From the cell containing the given text, extract its center point as (X, Y) coordinate. 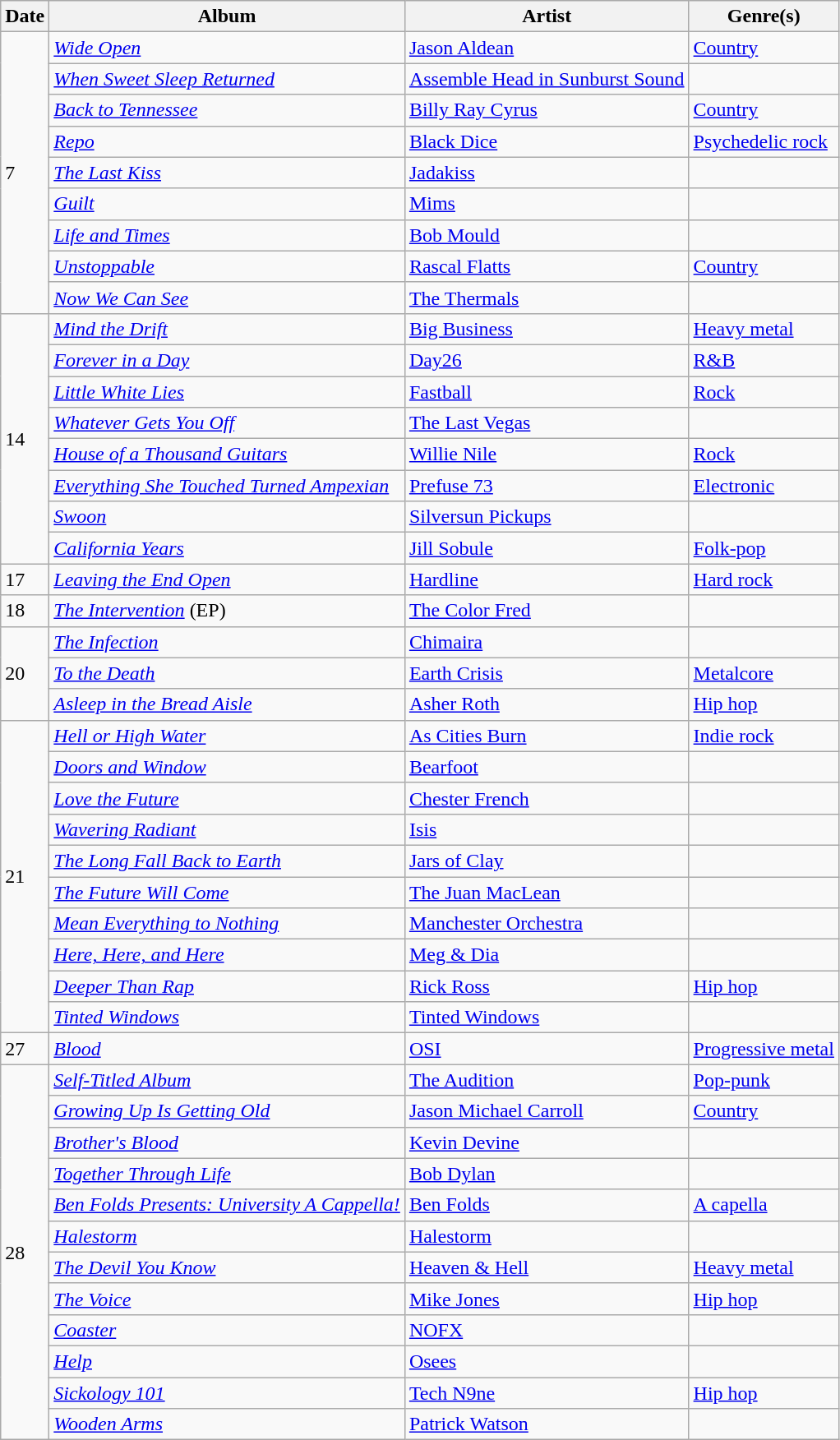
The Devil You Know (227, 1267)
Psychedelic rock (764, 141)
Pop-punk (764, 1080)
Jadakiss (547, 173)
Wavering Radiant (227, 829)
Date (25, 16)
Willie Nile (547, 455)
Fastball (547, 392)
Whatever Gets You Off (227, 423)
Prefuse 73 (547, 486)
Day26 (547, 360)
Tech N9ne (547, 1393)
Doors and Window (227, 767)
Love the Future (227, 798)
Bob Dylan (547, 1174)
When Sweet Sleep Returned (227, 79)
Little White Lies (227, 392)
Together Through Life (227, 1174)
21 (25, 876)
As Cities Burn (547, 736)
Leaving the End Open (227, 579)
Unstoppable (227, 266)
Mims (547, 204)
Heaven & Hell (547, 1267)
Hardline (547, 579)
Asleep in the Bread Aisle (227, 704)
Sickology 101 (227, 1393)
Wide Open (227, 48)
14 (25, 438)
Progressive metal (764, 1049)
Patrick Watson (547, 1424)
Earth Crisis (547, 673)
Ben Folds (547, 1205)
Genre(s) (764, 16)
To the Death (227, 673)
27 (25, 1049)
Hard rock (764, 579)
Rascal Flatts (547, 266)
Swoon (227, 517)
Coaster (227, 1330)
Silversun Pickups (547, 517)
The Juan MacLean (547, 892)
Meg & Dia (547, 955)
The Infection (227, 642)
20 (25, 673)
The Long Fall Back to Earth (227, 861)
Indie rock (764, 736)
7 (25, 173)
Mean Everything to Nothing (227, 924)
Hell or High Water (227, 736)
Life and Times (227, 235)
Big Business (547, 329)
OSI (547, 1049)
Guilt (227, 204)
Black Dice (547, 141)
The Intervention (EP) (227, 611)
Bearfoot (547, 767)
Wooden Arms (227, 1424)
The Future Will Come (227, 892)
28 (25, 1253)
Chester French (547, 798)
Deeper Than Rap (227, 986)
Album (227, 16)
Billy Ray Cyrus (547, 110)
The Thermals (547, 298)
Back to Tennessee (227, 110)
Self-Titled Album (227, 1080)
Forever in a Day (227, 360)
Rick Ross (547, 986)
Manchester Orchestra (547, 924)
Folk-pop (764, 548)
Brother's Blood (227, 1142)
Electronic (764, 486)
18 (25, 611)
17 (25, 579)
Help (227, 1361)
The Last Kiss (227, 173)
Bob Mould (547, 235)
The Last Vegas (547, 423)
R&B (764, 360)
Here, Here, and Here (227, 955)
Repo (227, 141)
Kevin Devine (547, 1142)
Mind the Drift (227, 329)
Growing Up Is Getting Old (227, 1111)
Asher Roth (547, 704)
House of a Thousand Guitars (227, 455)
Chimaira (547, 642)
Mike Jones (547, 1299)
A capella (764, 1205)
Isis (547, 829)
The Color Fred (547, 611)
Metalcore (764, 673)
Blood (227, 1049)
NOFX (547, 1330)
Jason Michael Carroll (547, 1111)
Assemble Head in Sunburst Sound (547, 79)
Now We Can See (227, 298)
The Voice (227, 1299)
Jason Aldean (547, 48)
Jars of Clay (547, 861)
Osees (547, 1361)
Ben Folds Presents: University A Cappella! (227, 1205)
The Audition (547, 1080)
Everything She Touched Turned Ampexian (227, 486)
California Years (227, 548)
Jill Sobule (547, 548)
Artist (547, 16)
